Determine the [X, Y] coordinate at the center of the cell enclosing the given text.  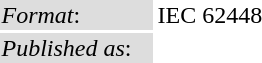
Format: [76, 15]
Published as: [76, 48]
